Locate the cell with the specified text and output its [x, y] center coordinate. 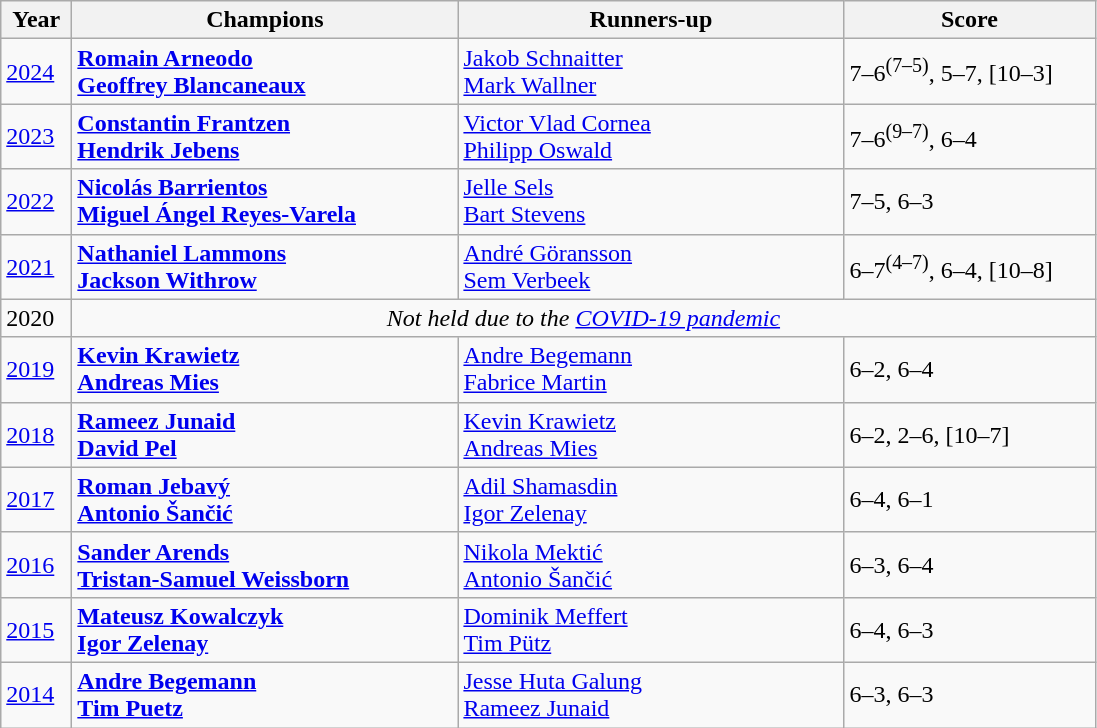
6–7(4–7), 6–4, [10–8] [970, 266]
6–4, 6–1 [970, 500]
Runners-up [651, 20]
Jelle Sels Bart Stevens [651, 202]
Jesse Huta Galung Rameez Junaid [651, 694]
Roman Jebavý Antonio Šančić [265, 500]
Champions [265, 20]
Not held due to the COVID-19 pandemic [584, 318]
2023 [36, 136]
Nicolás Barrientos Miguel Ángel Reyes-Varela [265, 202]
2021 [36, 266]
2022 [36, 202]
Constantin Frantzen Hendrik Jebens [265, 136]
2018 [36, 434]
Score [970, 20]
Andre Begemann Fabrice Martin [651, 370]
7–6(7–5), 5–7, [10–3] [970, 72]
Dominik Meffert Tim Pütz [651, 630]
Jakob Schnaitter Mark Wallner [651, 72]
6–3, 6–4 [970, 564]
2024 [36, 72]
Rameez Junaid David Pel [265, 434]
6–2, 6–4 [970, 370]
2015 [36, 630]
6–2, 2–6, [10–7] [970, 434]
Nathaniel Lammons Jackson Withrow [265, 266]
6–3, 6–3 [970, 694]
Year [36, 20]
2017 [36, 500]
2014 [36, 694]
2020 [36, 318]
André Göransson Sem Verbeek [651, 266]
Andre Begemann Tim Puetz [265, 694]
Victor Vlad Cornea Philipp Oswald [651, 136]
7–5, 6–3 [970, 202]
Mateusz Kowalczyk Igor Zelenay [265, 630]
7–6(9–7), 6–4 [970, 136]
Romain Arneodo Geoffrey Blancaneaux [265, 72]
Adil Shamasdin Igor Zelenay [651, 500]
2016 [36, 564]
6–4, 6–3 [970, 630]
2019 [36, 370]
Sander Arends Tristan-Samuel Weissborn [265, 564]
Nikola Mektić Antonio Šančić [651, 564]
